Capture the cell that displays the provided text and extract its (X, Y) central coordinate. 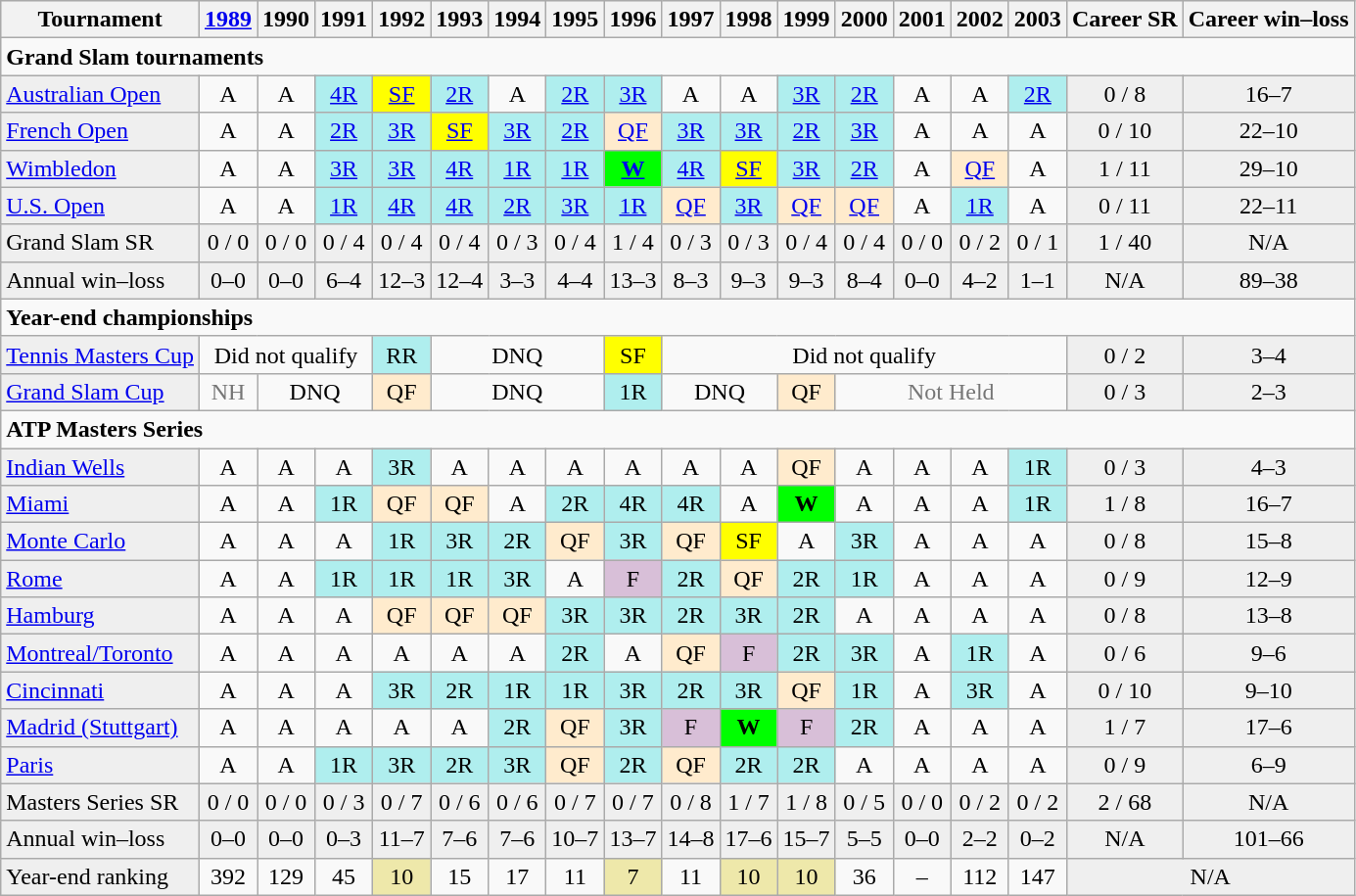
2003 (1038, 20)
1–1 (1038, 280)
4–3 (1269, 467)
15–8 (1269, 542)
17 (517, 876)
2001 (922, 20)
– (922, 876)
Wimbledon (100, 168)
1996 (632, 20)
22–11 (1269, 206)
Paris (100, 765)
13–8 (1269, 616)
0–2 (1038, 839)
Masters Series SR (100, 802)
Career win–loss (1269, 20)
3–4 (1269, 354)
1999 (807, 20)
129 (286, 876)
12–4 (460, 280)
Year-end championships (678, 317)
Madrid (Stuttgart) (100, 728)
0 / 1 (1038, 243)
Montreal/Toronto (100, 653)
1993 (460, 20)
15–7 (807, 839)
Tennis Masters Cup (100, 354)
Career SR (1124, 20)
45 (345, 876)
1998 (748, 20)
5–5 (864, 839)
Grand Slam tournaments (678, 57)
1990 (286, 20)
7 (632, 876)
Cincinnati (100, 690)
2002 (979, 20)
4–2 (979, 280)
36 (864, 876)
9–10 (1269, 690)
2–3 (1269, 392)
2–2 (979, 839)
11–7 (401, 839)
0 / 5 (864, 802)
Hamburg (100, 616)
29–10 (1269, 168)
392 (227, 876)
1992 (401, 20)
French Open (100, 131)
1994 (517, 20)
NH (227, 392)
4–4 (576, 280)
1991 (345, 20)
0 / 11 (1124, 206)
147 (1038, 876)
U.S. Open (100, 206)
Monte Carlo (100, 542)
2000 (864, 20)
8–4 (864, 280)
1 / 11 (1124, 168)
Australian Open (100, 94)
1997 (691, 20)
0–3 (345, 839)
10–7 (576, 839)
ATP Masters Series (678, 429)
1 / 4 (632, 243)
6–9 (1269, 765)
112 (979, 876)
8–3 (691, 280)
9–6 (1269, 653)
Grand Slam SR (100, 243)
1989 (227, 20)
14–8 (691, 839)
RR (401, 354)
15 (460, 876)
13–3 (632, 280)
Tournament (100, 20)
101–66 (1269, 839)
13–7 (632, 839)
1995 (576, 20)
6–4 (345, 280)
3–3 (517, 280)
Not Held (951, 392)
12–9 (1269, 579)
Grand Slam Cup (100, 392)
12–3 (401, 280)
1 / 40 (1124, 243)
89–38 (1269, 280)
Year-end ranking (100, 876)
Rome (100, 579)
22–10 (1269, 131)
Indian Wells (100, 467)
2 / 68 (1124, 802)
Miami (100, 504)
